Return the [x, y] coordinate for the center point of the cell that contains the specified text.  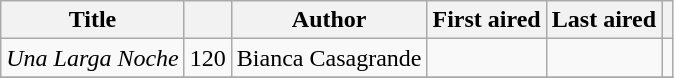
Una Larga Noche [93, 58]
First aired [486, 20]
Title [93, 20]
120 [208, 58]
Last aired [604, 20]
Author [329, 20]
Bianca Casagrande [329, 58]
